Find where the given text appears and provide that cell's center as (X, Y) coordinate. 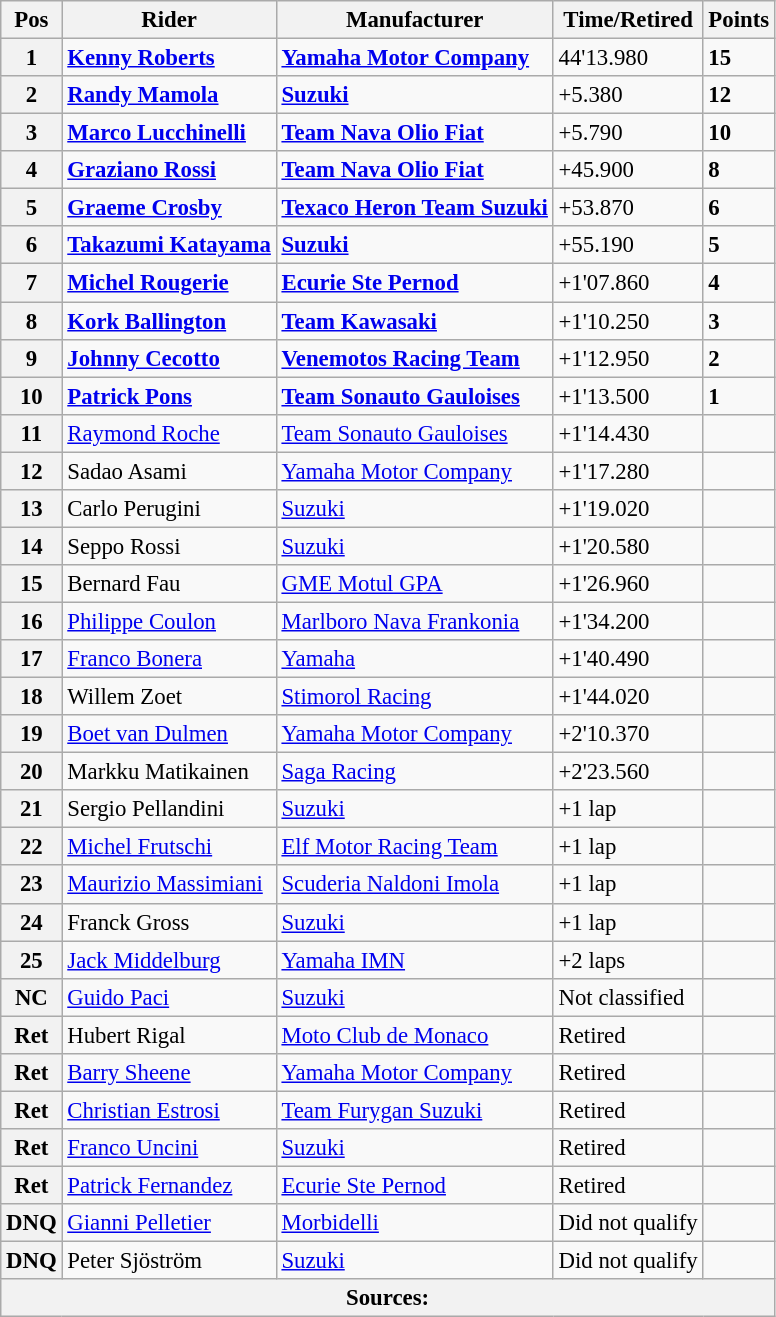
24 (32, 922)
+2 laps (628, 960)
Graeme Crosby (169, 208)
Raymond Roche (169, 433)
44'13.980 (628, 58)
+5.380 (628, 95)
Patrick Fernandez (169, 1185)
+5.790 (628, 133)
+55.190 (628, 245)
Moto Club de Monaco (414, 1035)
+1'13.500 (628, 396)
Carlo Perugini (169, 509)
Sadao Asami (169, 471)
Yamaha (414, 659)
23 (32, 885)
Scuderia Naldoni Imola (414, 885)
Christian Estrosi (169, 1110)
Franco Uncini (169, 1148)
Peter Sjöström (169, 1261)
Texaco Heron Team Suzuki (414, 208)
Graziano Rossi (169, 170)
Elf Motor Racing Team (414, 847)
+1'17.280 (628, 471)
Jack Middelburg (169, 960)
Randy Mamola (169, 95)
Team Furygan Suzuki (414, 1110)
Morbidelli (414, 1223)
Gianni Pelletier (169, 1223)
9 (32, 358)
+1'34.200 (628, 621)
Markku Matikainen (169, 772)
Willem Zoet (169, 697)
GME Motul GPA (414, 584)
18 (32, 697)
22 (32, 847)
Yamaha IMN (414, 960)
+1'26.960 (628, 584)
Michel Frutschi (169, 847)
+1'10.250 (628, 321)
Seppo Rossi (169, 546)
Barry Sheene (169, 1073)
Not classified (628, 997)
Venemotos Racing Team (414, 358)
+2'23.560 (628, 772)
7 (32, 283)
Bernard Fau (169, 584)
13 (32, 509)
Marlboro Nava Frankonia (414, 621)
+53.870 (628, 208)
Boet van Dulmen (169, 734)
Team Kawasaki (414, 321)
+2'10.370 (628, 734)
Stimorol Racing (414, 697)
+1'44.020 (628, 697)
Guido Paci (169, 997)
Kenny Roberts (169, 58)
Hubert Rigal (169, 1035)
Sergio Pellandini (169, 809)
Patrick Pons (169, 396)
Marco Lucchinelli (169, 133)
NC (32, 997)
21 (32, 809)
Johnny Cecotto (169, 358)
Maurizio Massimiani (169, 885)
11 (32, 433)
Takazumi Katayama (169, 245)
25 (32, 960)
Saga Racing (414, 772)
+1'14.430 (628, 433)
19 (32, 734)
Franco Bonera (169, 659)
Sources: (388, 1298)
Michel Rougerie (169, 283)
17 (32, 659)
Pos (32, 20)
Manufacturer (414, 20)
+1'12.950 (628, 358)
Kork Ballington (169, 321)
Points (738, 20)
14 (32, 546)
+1'40.490 (628, 659)
Philippe Coulon (169, 621)
Time/Retired (628, 20)
+1'20.580 (628, 546)
20 (32, 772)
+45.900 (628, 170)
+1'07.860 (628, 283)
Franck Gross (169, 922)
16 (32, 621)
+1'19.020 (628, 509)
Rider (169, 20)
